For the text-containing cell, return its midpoint in (X, Y) coordinate format. 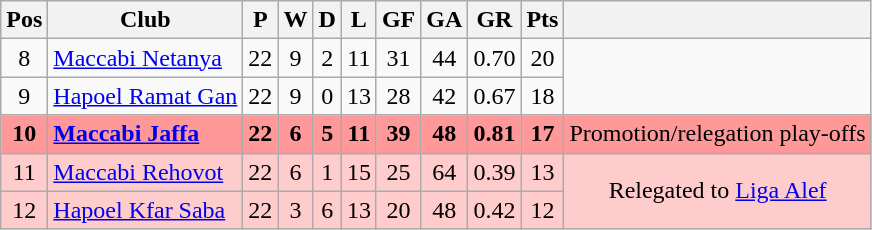
GF (398, 20)
17 (542, 134)
Promotion/relegation play-offs (718, 134)
Club (146, 20)
Hapoel Kfar Saba (146, 210)
25 (398, 172)
W (296, 20)
Maccabi Rehovot (146, 172)
5 (327, 134)
0.81 (494, 134)
8 (24, 58)
31 (398, 58)
2 (327, 58)
GR (494, 20)
3 (296, 210)
39 (398, 134)
1 (327, 172)
D (327, 20)
0.67 (494, 96)
Pts (542, 20)
0 (327, 96)
0.70 (494, 58)
Relegated to Liga Alef (718, 191)
0.39 (494, 172)
64 (444, 172)
10 (24, 134)
P (260, 20)
0.42 (494, 210)
Maccabi Netanya (146, 58)
44 (444, 58)
15 (358, 172)
28 (398, 96)
Hapoel Ramat Gan (146, 96)
42 (444, 96)
18 (542, 96)
Maccabi Jaffa (146, 134)
GA (444, 20)
L (358, 20)
Pos (24, 20)
